Return (X, Y) of the center of cell containing provided text 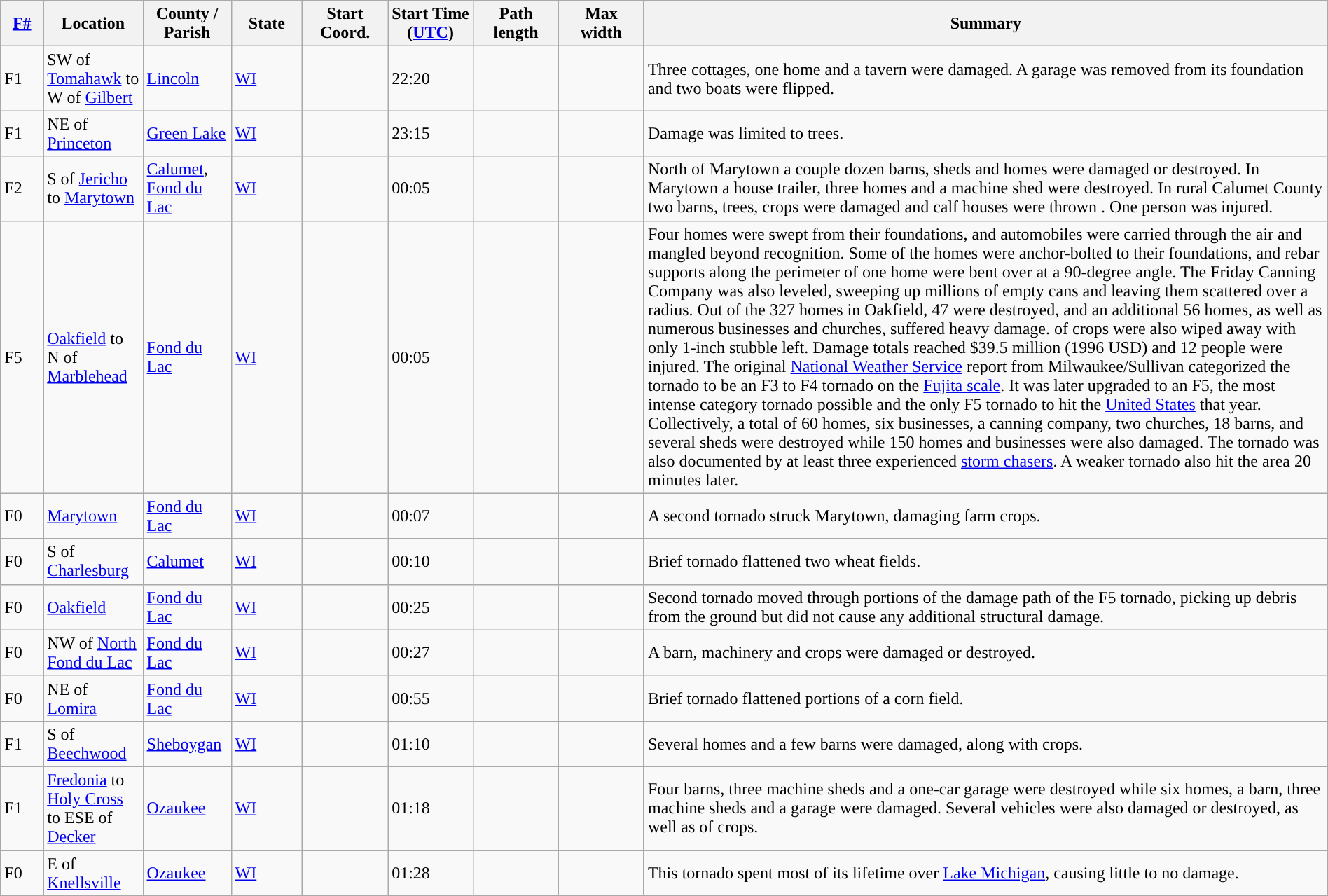
00:55 (431, 698)
00:10 (431, 562)
Start Coord. (345, 24)
01:10 (431, 744)
S of Beechwood (93, 744)
Oakfield to N of Marblehead (93, 357)
Summary (985, 24)
Brief tornado flattened two wheat fields. (985, 562)
Oakfield (93, 607)
F2 (22, 188)
F5 (22, 357)
This tornado spent most of its lifetime over Lake Michigan, causing little to no damage. (985, 873)
00:25 (431, 607)
01:18 (431, 808)
Calumet, Fond du Lac (187, 188)
F# (22, 24)
Calumet (187, 562)
23:15 (431, 133)
State (267, 24)
Damage was limited to trees. (985, 133)
County / Parish (187, 24)
Several homes and a few barns were damaged, along with crops. (985, 744)
Green Lake (187, 133)
22:20 (431, 78)
Path length (516, 24)
E of Knellsville (93, 873)
S of Jericho to Marytown (93, 188)
SW of Tomahawk to W of Gilbert (93, 78)
Fredonia to Holy Cross to ESE of Decker (93, 808)
Three cottages, one home and a tavern were damaged. A garage was removed from its foundation and two boats were flipped. (985, 78)
A second tornado struck Marytown, damaging farm crops. (985, 516)
Start Time (UTC) (431, 24)
NW of North Fond du Lac (93, 653)
NE of Princeton (93, 133)
NE of Lomira (93, 698)
Max width (601, 24)
Marytown (93, 516)
S of Charlesburg (93, 562)
Sheboygan (187, 744)
Brief tornado flattened portions of a corn field. (985, 698)
01:28 (431, 873)
Location (93, 24)
00:07 (431, 516)
A barn, machinery and crops were damaged or destroyed. (985, 653)
00:27 (431, 653)
Lincoln (187, 78)
